Find where the given text appears and provide that cell's center as (X, Y) coordinate. 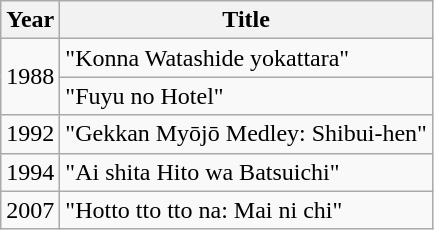
2007 (30, 210)
"Fuyu no Hotel" (246, 96)
Year (30, 20)
1994 (30, 172)
"Gekkan Myōjō Medley: Shibui-hen" (246, 134)
"Hotto tto tto na: Mai ni chi" (246, 210)
"Konna Watashide yokattara" (246, 58)
"Ai shita Hito wa Batsuichi" (246, 172)
1988 (30, 77)
Title (246, 20)
1992 (30, 134)
